From the cell containing the given text, extract its center point as [x, y] coordinate. 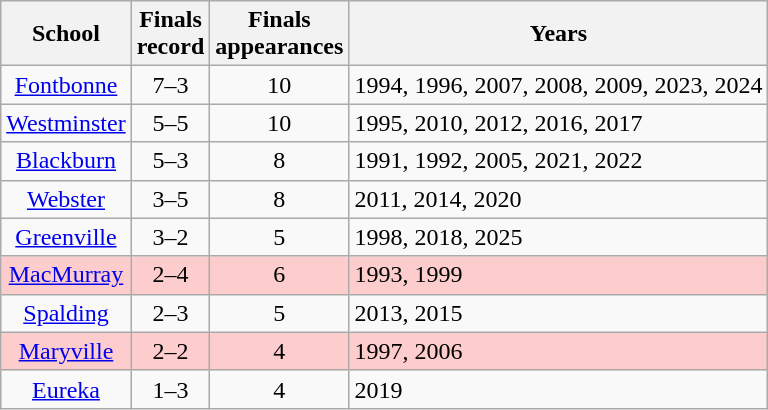
2–3 [170, 313]
Greenville [66, 237]
5–3 [170, 161]
School [66, 34]
5–5 [170, 123]
1995, 2010, 2012, 2016, 2017 [558, 123]
Blackburn [66, 161]
1–3 [170, 389]
2–2 [170, 351]
1997, 2006 [558, 351]
1993, 1999 [558, 275]
Maryville [66, 351]
3–2 [170, 237]
Years [558, 34]
1991, 1992, 2005, 2021, 2022 [558, 161]
Finalsappearances [280, 34]
Spalding [66, 313]
7–3 [170, 85]
1998, 2018, 2025 [558, 237]
Webster [66, 199]
Eureka [66, 389]
6 [280, 275]
1994, 1996, 2007, 2008, 2009, 2023, 2024 [558, 85]
2011, 2014, 2020 [558, 199]
MacMurray [66, 275]
2019 [558, 389]
2013, 2015 [558, 313]
Westminster [66, 123]
3–5 [170, 199]
Finalsrecord [170, 34]
2–4 [170, 275]
Fontbonne [66, 85]
